Return the (X, Y) coordinate for the center point of the cell that contains the specified text.  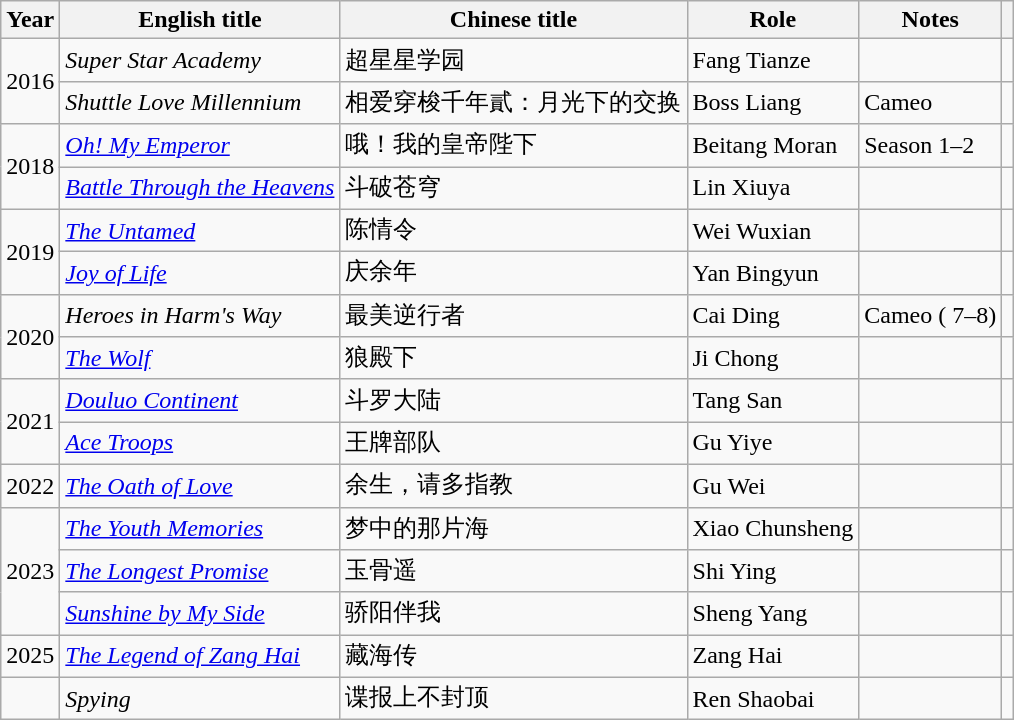
The Untamed (200, 230)
Boss Liang (773, 102)
谍报上不封顶 (514, 698)
Zang Hai (773, 656)
斗破苍穹 (514, 188)
2020 (30, 336)
Gu Yiye (773, 444)
Wei Wuxian (773, 230)
庆余年 (514, 274)
Sunshine by My Side (200, 614)
王牌部队 (514, 444)
Ace Troops (200, 444)
骄阳伴我 (514, 614)
Cai Ding (773, 316)
Oh! My Emperor (200, 146)
Xiao Chunsheng (773, 528)
Shuttle Love Millennium (200, 102)
相爱穿梭千年貳：月光下的交换 (514, 102)
Role (773, 20)
2016 (30, 82)
2018 (30, 166)
Super Star Academy (200, 60)
Heroes in Harm's Way (200, 316)
Sheng Yang (773, 614)
Notes (930, 20)
Douluo Continent (200, 400)
Season 1–2 (930, 146)
狼殿下 (514, 358)
Cameo ( 7–8) (930, 316)
斗罗大陆 (514, 400)
English title (200, 20)
The Youth Memories (200, 528)
The Legend of Zang Hai (200, 656)
梦中的那片海 (514, 528)
The Wolf (200, 358)
Year (30, 20)
哦！我的皇帝陛下 (514, 146)
Shi Ying (773, 572)
最美逆行者 (514, 316)
Ren Shaobai (773, 698)
2023 (30, 571)
陈情令 (514, 230)
2025 (30, 656)
Fang Tianze (773, 60)
余生，请多指教 (514, 486)
Ji Chong (773, 358)
Battle Through the Heavens (200, 188)
The Oath of Love (200, 486)
Gu Wei (773, 486)
玉骨遥 (514, 572)
Joy of Life (200, 274)
2022 (30, 486)
Lin Xiuya (773, 188)
Cameo (930, 102)
Yan Bingyun (773, 274)
Tang San (773, 400)
藏海传 (514, 656)
2021 (30, 422)
超星星学园 (514, 60)
Chinese title (514, 20)
Beitang Moran (773, 146)
The Longest Promise (200, 572)
2019 (30, 252)
Spying (200, 698)
